Locate the cell with the specified text and output its (x, y) center coordinate. 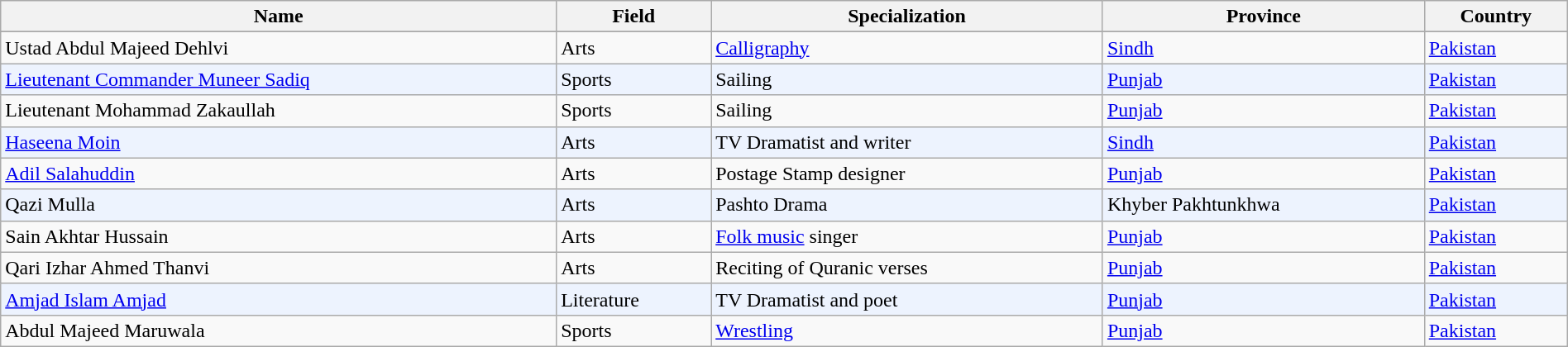
Lieutenant Commander Muneer Sadiq (279, 79)
Literature (633, 299)
Qari Izhar Ahmed Thanvi (279, 268)
Calligraphy (907, 48)
Lieutenant Mohammad Zakaullah (279, 111)
Folk music singer (907, 236)
Field (633, 17)
Sain Akhtar Hussain (279, 236)
Qazi Mulla (279, 205)
Specialization (907, 17)
Pashto Drama (907, 205)
Haseena Moin (279, 142)
TV Dramatist and poet (907, 299)
Ustad Abdul Majeed Dehlvi (279, 48)
Country (1495, 17)
Province (1264, 17)
Adil Salahuddin (279, 173)
Khyber Pakhtunkhwa (1264, 205)
Amjad Islam Amjad (279, 299)
Abdul Majeed Maruwala (279, 330)
Postage Stamp designer (907, 173)
Name (279, 17)
Reciting of Quranic verses (907, 268)
TV Dramatist and writer (907, 142)
Wrestling (907, 330)
